Find where the given text appears and provide that cell's center as [x, y] coordinate. 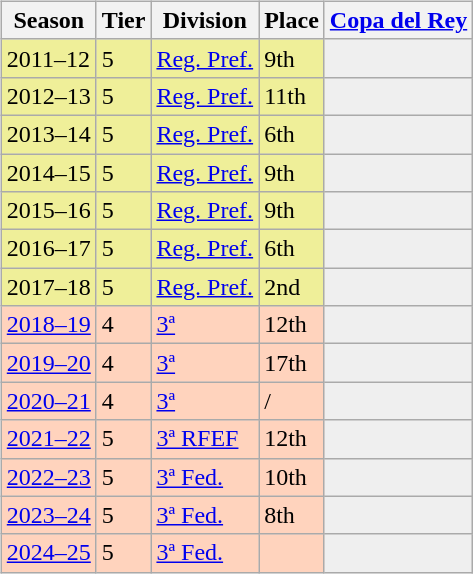
Season [48, 20]
2016–17 [48, 249]
Place [292, 20]
10th [292, 477]
Copa del Rey [398, 20]
2020–21 [48, 401]
11th [292, 96]
2023–24 [48, 515]
2013–14 [48, 134]
2nd [292, 287]
2022–23 [48, 477]
3ª RFEF [205, 439]
2021–22 [48, 439]
8th [292, 515]
2024–25 [48, 553]
2011–12 [48, 58]
2018–19 [48, 325]
Division [205, 20]
Tier [124, 20]
/ [292, 401]
2014–15 [48, 173]
17th [292, 363]
2012–13 [48, 96]
2017–18 [48, 287]
2019–20 [48, 363]
2015–16 [48, 211]
